From the cell containing the given text, extract its center point as [x, y] coordinate. 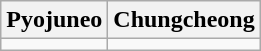
Chungcheong [184, 20]
Pyojuneo [54, 20]
